Determine the (X, Y) coordinate at the center of the cell enclosing the given text.  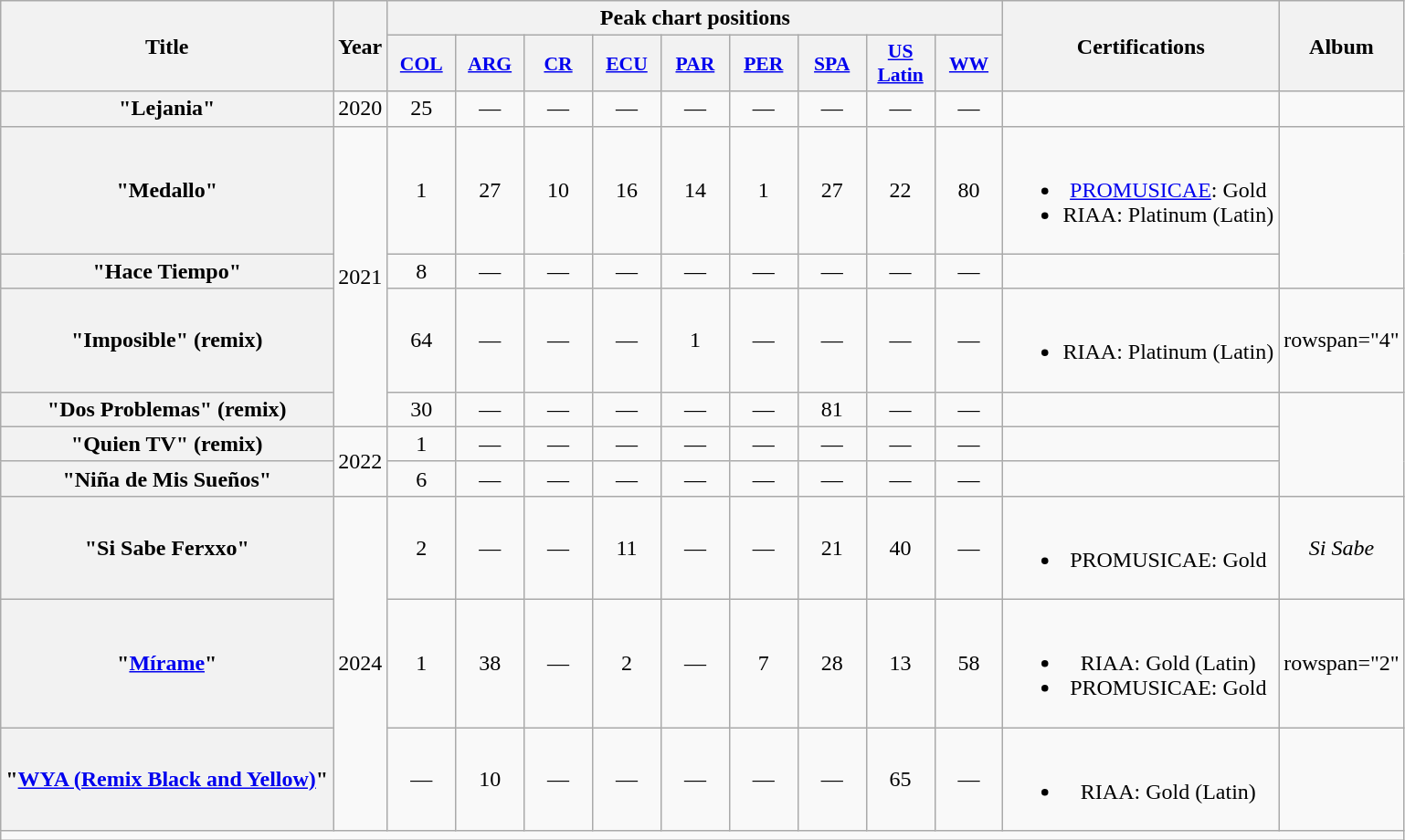
"Medallo" (167, 190)
ECU (627, 64)
"Hace Tiempo" (167, 271)
"WYA (Remix Black and Yellow)" (167, 778)
"Mírame" (167, 663)
WW (968, 64)
Year (360, 46)
6 (422, 478)
2024 (360, 663)
PROMUSICAE: GoldRIAA: Platinum (Latin) (1141, 190)
2021 (360, 276)
rowspan="4" (1342, 340)
14 (694, 190)
30 (422, 409)
rowspan="2" (1342, 663)
13 (901, 663)
2020 (360, 109)
PER (764, 64)
"Si Sabe Ferxxo" (167, 548)
25 (422, 109)
21 (831, 548)
PAR (694, 64)
65 (901, 778)
Title (167, 46)
22 (901, 190)
7 (764, 663)
"Quien TV" (remix) (167, 444)
58 (968, 663)
RIAA: Platinum (Latin) (1141, 340)
81 (831, 409)
SPA (831, 64)
38 (490, 663)
USLatin (901, 64)
Si Sabe (1342, 548)
CR (559, 64)
Album (1342, 46)
8 (422, 271)
Certifications (1141, 46)
11 (627, 548)
40 (901, 548)
ARG (490, 64)
28 (831, 663)
80 (968, 190)
"Niña de Mis Sueños" (167, 478)
Peak chart positions (695, 18)
"Imposible" (remix) (167, 340)
"Lejania" (167, 109)
64 (422, 340)
PROMUSICAE: Gold (1141, 548)
2022 (360, 461)
"Dos Problemas" (remix) (167, 409)
RIAA: Gold (Latin) (1141, 778)
16 (627, 190)
RIAA: Gold (Latin)PROMUSICAE: Gold (1141, 663)
COL (422, 64)
